Detect which cell encompasses the target text, then output its [X, Y] center coordinate. 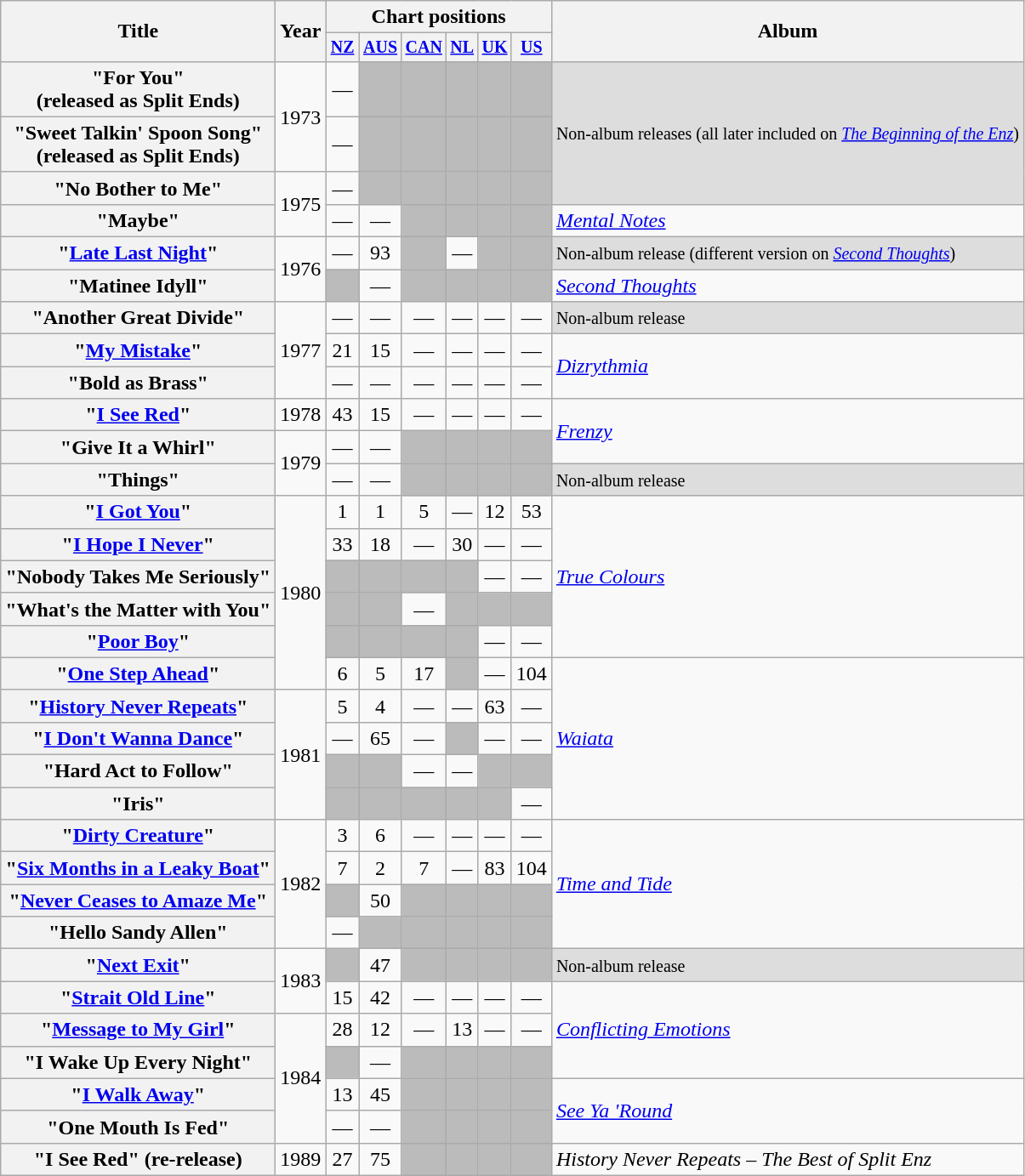
"Give It a Whirl" [138, 447]
Frenzy [788, 431]
"Dirty Creature" [138, 836]
65 [379, 738]
1982 [301, 884]
1983 [301, 981]
50 [379, 900]
27 [342, 1159]
33 [342, 544]
True Colours [788, 577]
"Next Exit" [138, 965]
NL [463, 48]
1973 [301, 116]
US [531, 48]
2 [379, 868]
Album [788, 31]
"Bold as Brass" [138, 383]
63 [495, 706]
"Never Ceases to Amaze Me" [138, 900]
17 [424, 673]
Second Thoughts [788, 286]
Mental Notes [788, 220]
"Poor Boy" [138, 641]
"Iris" [138, 804]
"For You" (released as Split Ends) [138, 88]
"Six Months in a Leaky Boat" [138, 868]
30 [463, 544]
"I See Red" [138, 415]
AUS [379, 48]
NZ [342, 48]
3 [342, 836]
History Never Repeats – The Best of Split Enz [788, 1159]
"Late Last Night" [138, 253]
1976 [301, 270]
"Matinee Idyll" [138, 286]
"History Never Repeats" [138, 706]
Non-album releases (all later included on The Beginning of the Enz) [788, 133]
Non-album release (different version on Second Thoughts) [788, 253]
21 [342, 350]
Conflicting Emotions [788, 1030]
Title [138, 31]
18 [379, 544]
CAN [424, 48]
Waiata [788, 738]
See Ya 'Round [788, 1111]
1979 [301, 463]
"I Don't Wanna Dance" [138, 738]
Year [301, 31]
1980 [301, 593]
"Maybe" [138, 220]
"One Step Ahead" [138, 673]
45 [379, 1094]
4 [379, 706]
"My Mistake" [138, 350]
"Another Great Divide" [138, 318]
Dizrythmia [788, 366]
83 [495, 868]
"I Got You" [138, 512]
"Message to My Girl" [138, 1030]
"Sweet Talkin' Spoon Song" (released as Split Ends) [138, 145]
1975 [301, 204]
93 [379, 253]
42 [379, 997]
"I Walk Away" [138, 1094]
"Hello Sandy Allen" [138, 933]
Chart positions [439, 17]
"Things" [138, 480]
43 [342, 415]
Time and Tide [788, 884]
UK [495, 48]
1984 [301, 1078]
"What's the Matter with You" [138, 609]
"Nobody Takes Me Seriously" [138, 577]
"I Hope I Never" [138, 544]
1989 [301, 1159]
1977 [301, 350]
"No Bother to Me" [138, 188]
28 [342, 1030]
1978 [301, 415]
"Strait Old Line" [138, 997]
1981 [301, 754]
"Hard Act to Follow" [138, 771]
"One Mouth Is Fed" [138, 1127]
47 [379, 965]
53 [531, 512]
75 [379, 1159]
"I Wake Up Every Night" [138, 1062]
"I See Red" (re-release) [138, 1159]
